Determine the [X, Y] coordinate at the center of the cell enclosing the given text.  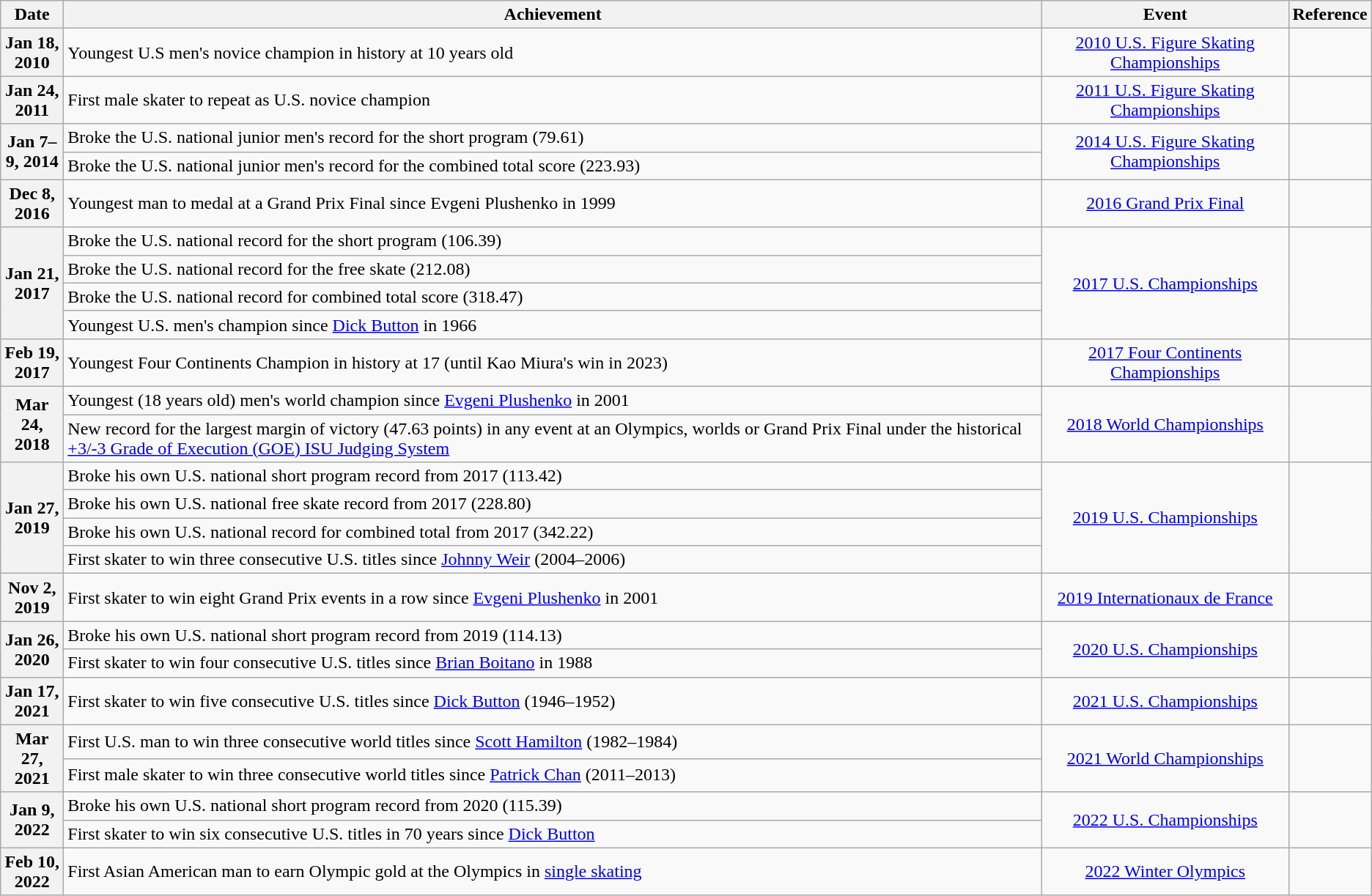
Jan 24, 2011 [32, 100]
Jan 18, 2010 [32, 53]
2016 Grand Prix Final [1165, 204]
Jan 17, 2021 [32, 700]
Broke the U.S. national record for combined total score (318.47) [553, 297]
Jan 27, 2019 [32, 518]
2018 World Championships [1165, 423]
Nov 2, 2019 [32, 598]
Jan 7–9, 2014 [32, 152]
2019 U.S. Championships [1165, 518]
Feb 19, 2017 [32, 362]
Mar 27, 2021 [32, 758]
2021 World Championships [1165, 758]
First skater to win six consecutive U.S. titles in 70 years since Dick Button [553, 834]
Youngest man to medal at a Grand Prix Final since Evgeni Plushenko in 1999 [553, 204]
Youngest Four Continents Champion in history at 17 (until Kao Miura's win in 2023) [553, 362]
First skater to win five consecutive U.S. titles since Dick Button (1946–1952) [553, 700]
Reference [1329, 15]
2020 U.S. Championships [1165, 649]
2014 U.S. Figure Skating Championships [1165, 152]
First Asian American man to earn Olympic gold at the Olympics in single skating [553, 872]
Broke his own U.S. national short program record from 2020 (115.39) [553, 806]
First skater to win eight Grand Prix events in a row since Evgeni Plushenko in 2001 [553, 598]
2017 U.S. Championships [1165, 283]
Mar 24, 2018 [32, 423]
First U.S. man to win three consecutive world titles since Scott Hamilton (1982–1984) [553, 741]
2011 U.S. Figure Skating Championships [1165, 100]
Broke his own U.S. national short program record from 2019 (114.13) [553, 635]
Jan 9, 2022 [32, 820]
Broke the U.S. national junior men's record for the combined total score (223.93) [553, 166]
Broke the U.S. national junior men's record for the short program (79.61) [553, 138]
2017 Four Continents Championships [1165, 362]
2021 U.S. Championships [1165, 700]
Broke the U.S. national record for the short program (106.39) [553, 241]
Broke his own U.S. national short program record from 2017 (113.42) [553, 476]
Youngest U.S. men's champion since Dick Button in 1966 [553, 325]
First male skater to win three consecutive world titles since Patrick Chan (2011–2013) [553, 775]
Jan 26, 2020 [32, 649]
Date [32, 15]
2022 Winter Olympics [1165, 872]
Youngest (18 years old) men's world champion since Evgeni Plushenko in 2001 [553, 400]
First male skater to repeat as U.S. novice champion [553, 100]
2022 U.S. Championships [1165, 820]
Youngest U.S men's novice champion in history at 10 years old [553, 53]
2019 Internationaux de France [1165, 598]
Broke his own U.S. national record for combined total from 2017 (342.22) [553, 532]
Dec 8, 2016 [32, 204]
Jan 21, 2017 [32, 283]
2010 U.S. Figure Skating Championships [1165, 53]
Achievement [553, 15]
Event [1165, 15]
First skater to win three consecutive U.S. titles since Johnny Weir (2004–2006) [553, 560]
Broke the U.S. national record for the free skate (212.08) [553, 269]
Broke his own U.S. national free skate record from 2017 (228.80) [553, 504]
First skater to win four consecutive U.S. titles since Brian Boitano in 1988 [553, 663]
Feb 10, 2022 [32, 872]
